Identify which cell holds the provided text, then report its (x, y) central coordinate. 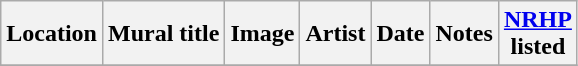
Mural title (163, 34)
Location (52, 34)
Notes (464, 34)
NRHPlisted (538, 34)
Artist (336, 34)
Image (262, 34)
Date (400, 34)
